Pinpoint the cell where the given text exists, returning its (X, Y) midpoint coordinate. 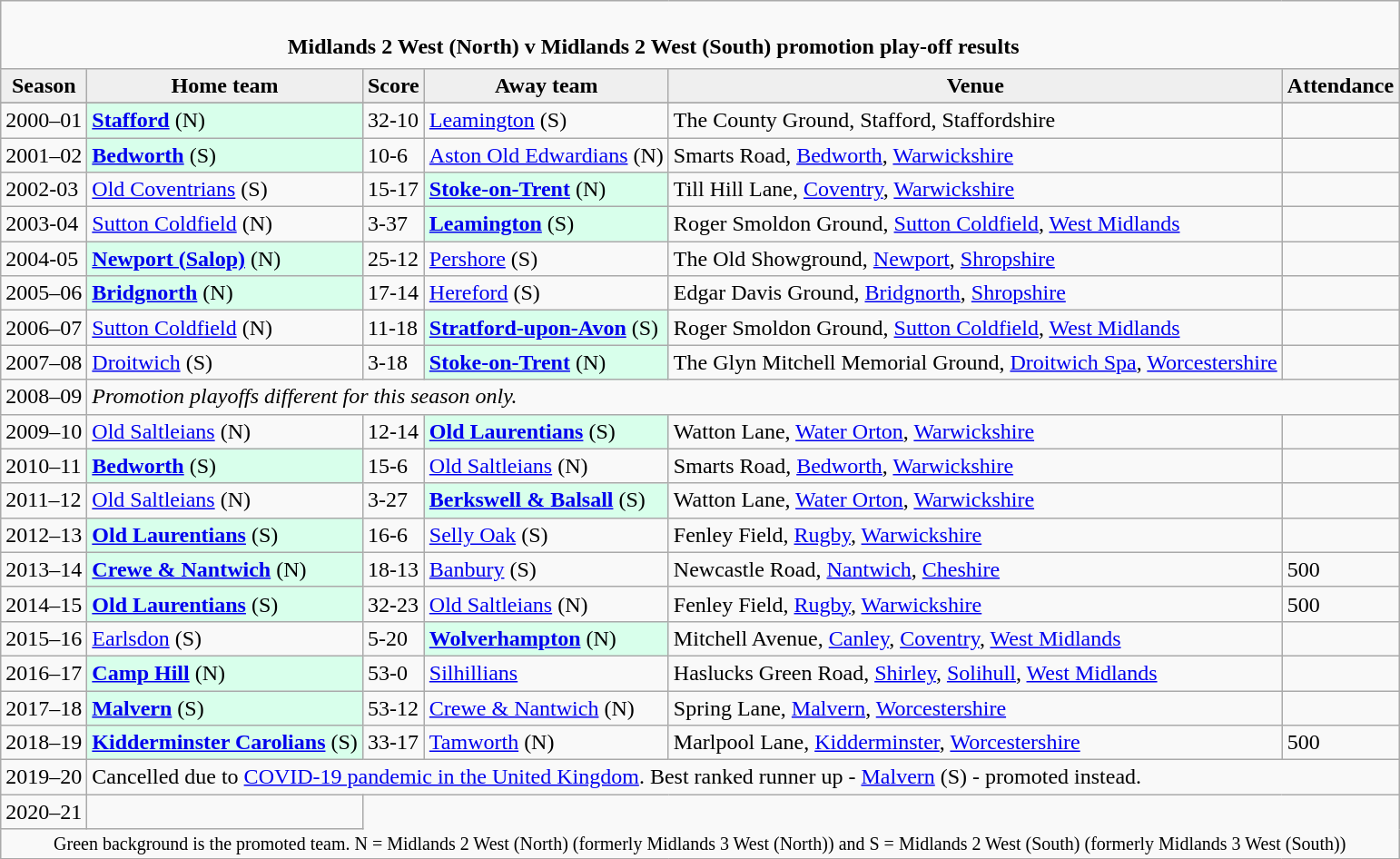
5-20 (393, 638)
The Old Showground, Newport, Shropshire (975, 259)
2017–18 (44, 707)
Hereford (S) (547, 293)
2010–11 (44, 466)
15-6 (393, 466)
Kidderminster Carolians (S) (225, 743)
Cancelled due to COVID-19 pandemic in the United Kingdom. Best ranked runner up - Malvern (S) - promoted instead. (743, 777)
Tamworth (N) (547, 743)
The Glyn Mitchell Memorial Ground, Droitwich Spa, Worcestershire (975, 362)
2009–10 (44, 431)
2015–16 (44, 638)
Droitwich (S) (225, 362)
2019–20 (44, 777)
Edgar Davis Ground, Bridgnorth, Shropshire (975, 293)
Earlsdon (S) (225, 638)
11-18 (393, 328)
2008–09 (44, 397)
2001–02 (44, 155)
25-12 (393, 259)
2011–12 (44, 500)
53-12 (393, 707)
Promotion playoffs different for this season only. (743, 397)
17-14 (393, 293)
Malvern (S) (225, 707)
Berkswell & Balsall (S) (547, 500)
Selly Oak (S) (547, 535)
3-37 (393, 224)
Camp Hill (N) (225, 673)
32-10 (393, 120)
2020–21 (44, 812)
2002-03 (44, 190)
Aston Old Edwardians (N) (547, 155)
2018–19 (44, 743)
15-17 (393, 190)
32-23 (393, 604)
Home team (225, 85)
Pershore (S) (547, 259)
Marlpool Lane, Kidderminster, Worcestershire (975, 743)
18-13 (393, 569)
10-6 (393, 155)
2006–07 (44, 328)
2007–08 (44, 362)
Away team (547, 85)
2000–01 (44, 120)
Silhillians (547, 673)
2016–17 (44, 673)
Stafford (N) (225, 120)
Season (44, 85)
Banbury (S) (547, 569)
2004-05 (44, 259)
Old Coventrians (S) (225, 190)
The County Ground, Stafford, Staffordshire (975, 120)
Stratford-upon-Avon (S) (547, 328)
2014–15 (44, 604)
33-17 (393, 743)
2003-04 (44, 224)
Mitchell Avenue, Canley, Coventry, West Midlands (975, 638)
3-18 (393, 362)
2005–06 (44, 293)
12-14 (393, 431)
2013–14 (44, 569)
Spring Lane, Malvern, Worcestershire (975, 707)
Newcastle Road, Nantwich, Cheshire (975, 569)
Till Hill Lane, Coventry, Warwickshire (975, 190)
Score (393, 85)
Wolverhampton (N) (547, 638)
53-0 (393, 673)
3-27 (393, 500)
2012–13 (44, 535)
16-6 (393, 535)
Attendance (1340, 85)
Haslucks Green Road, Shirley, Solihull, West Midlands (975, 673)
Venue (975, 85)
Bridgnorth (N) (225, 293)
Newport (Salop) (N) (225, 259)
